Scan for the cell matching the given text and deliver its (x, y) coordinate at center. 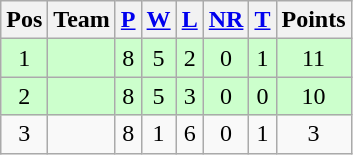
NR (226, 20)
L (190, 20)
Pos (24, 20)
Points (314, 20)
W (158, 20)
T (262, 20)
P (128, 20)
6 (190, 134)
10 (314, 96)
11 (314, 58)
Team (82, 20)
